Detect which cell encompasses the target text, then output its [x, y] center coordinate. 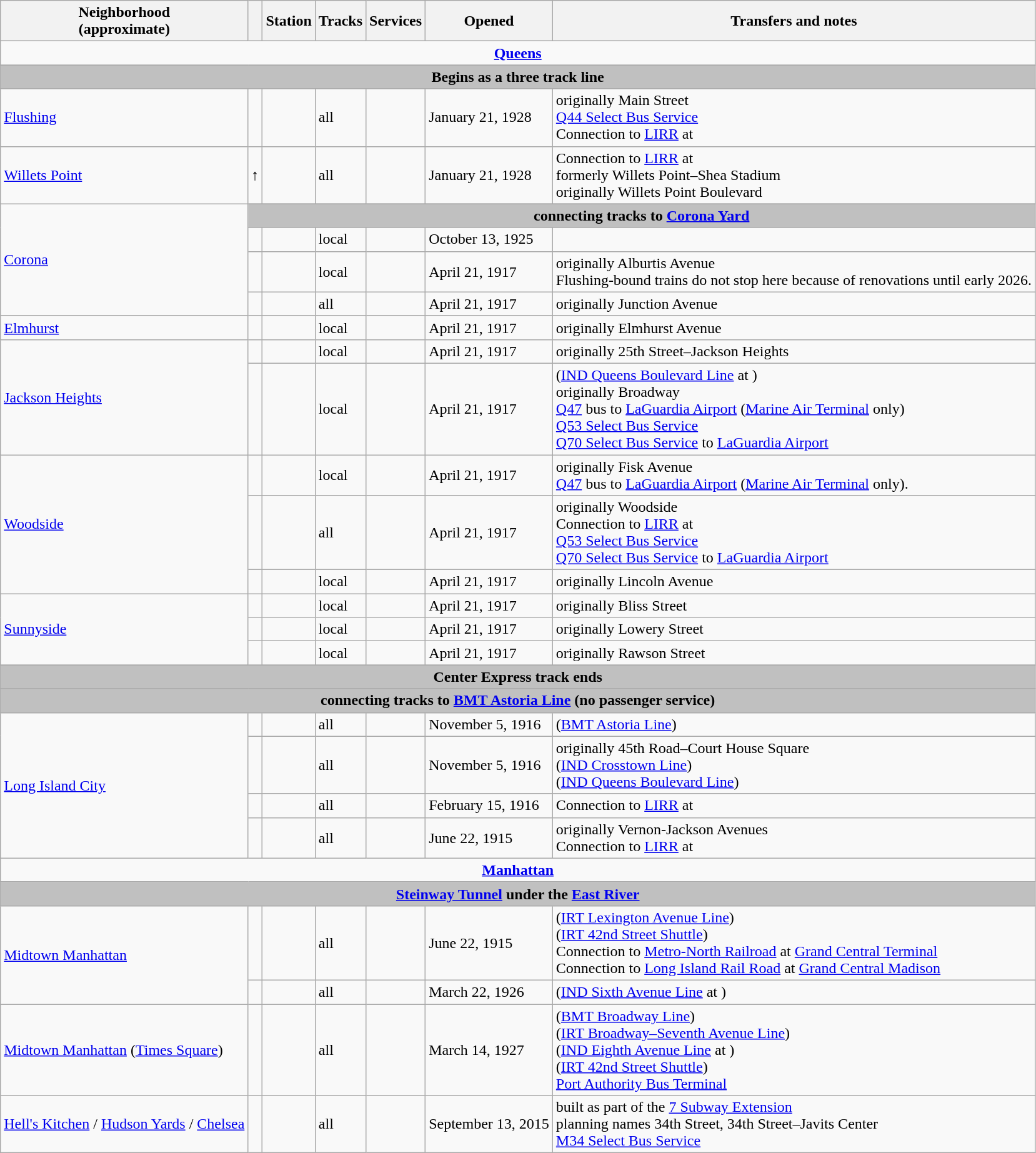
Jackson Heights [124, 397]
Steinway Tunnel under the East River [518, 894]
Neighborhood(approximate) [124, 21]
originally Vernon-Jackson AvenuesConnection to LIRR at [794, 837]
(BMT Broadway Line) (IRT Broadway–Seventh Avenue Line) (IND Eighth Avenue Line at ) (IRT 42nd Street Shuttle)Port Authority Bus Terminal [794, 1049]
Flushing [124, 117]
originally Fisk AvenueQ47 bus to LaGuardia Airport (Marine Air Terminal only). [794, 475]
March 14, 1927 [489, 1049]
Willets Point [124, 175]
originally Elmhurst Avenue [794, 327]
Sunnyside [124, 629]
Connection to LIRR at [794, 806]
March 22, 1926 [489, 992]
Woodside [124, 524]
Station [289, 21]
October 13, 1925 [489, 239]
originally 45th Road–Court House Square (IND Crosstown Line) (IND Queens Boulevard Line) [794, 765]
Services [396, 21]
originally 25th Street–Jackson Heights [794, 351]
(BMT Astoria Line) [794, 724]
Elmhurst [124, 327]
originally Lowery Street [794, 629]
originally Bliss Street [794, 606]
Transfers and notes [794, 21]
originally Alburtis AvenueFlushing-bound trains do not stop here because of renovations until early 2026. [794, 271]
Manhattan [518, 870]
built as part of the 7 Subway Extensionplanning names 34th Street, 34th Street–Javits CenterM34 Select Bus Service [794, 1124]
Hell's Kitchen / Hudson Yards / Chelsea [124, 1124]
February 15, 1916 [489, 806]
Midtown Manhattan (Times Square) [124, 1049]
Begins as a three track line [518, 77]
↑ [255, 175]
Queens [518, 53]
(IND Sixth Avenue Line at ) [794, 992]
originally Rawson Street [794, 653]
Opened [489, 21]
Corona [124, 260]
Tracks [340, 21]
Connection to LIRR at formerly Willets Point–Shea Stadiumoriginally Willets Point Boulevard [794, 175]
September 13, 2015 [489, 1124]
connecting tracks to Corona Yard [642, 216]
connecting tracks to BMT Astoria Line (no passenger service) [518, 701]
originally Junction Avenue [794, 304]
Long Island City [124, 785]
originally Main StreetQ44 Select Bus ServiceConnection to LIRR at [794, 117]
Center Express track ends [518, 677]
Midtown Manhattan [124, 955]
originally Lincoln Avenue [794, 582]
originally WoodsideConnection to LIRR at Q53 Select Bus ServiceQ70 Select Bus Service to LaGuardia Airport [794, 532]
